Output the (X, Y) coordinate of the center of the cell containing the given text.  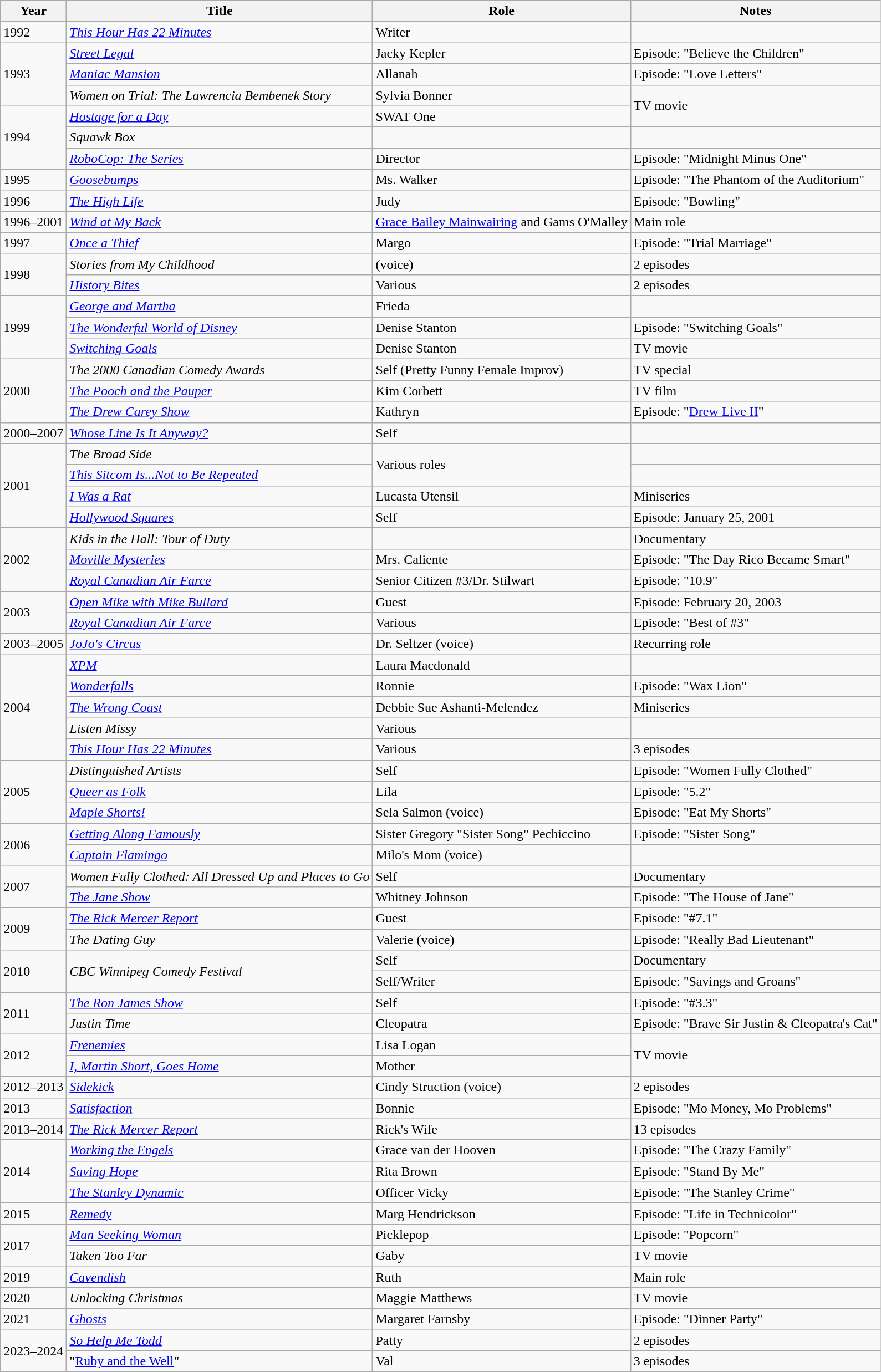
2014 (33, 1171)
Stories from My Childhood (220, 264)
Episode: "Drew Live II" (755, 412)
RoboCop: The Series (220, 159)
Self/Writer (501, 982)
Wonderfalls (220, 686)
Street Legal (220, 53)
Maggie Matthews (501, 1298)
1999 (33, 328)
SWAT One (501, 116)
Wind at My Back (220, 222)
Senior Citizen #3/Dr. Stilwart (501, 580)
Sister Gregory "Sister Song" Pechiccino (501, 834)
Ruth (501, 1277)
TV special (755, 370)
Episode: "Best of #3" (755, 623)
Sylvia Bonner (501, 95)
2001 (33, 486)
TV film (755, 391)
The Broad Side (220, 454)
1994 (33, 137)
Sela Salmon (voice) (501, 813)
Episode: "Life in Technicolor" (755, 1213)
1996–2001 (33, 222)
Episode: "Midnight Minus One" (755, 159)
Saving Hope (220, 1171)
Episode: "Switching Goals" (755, 328)
Allanah (501, 74)
Frieda (501, 307)
2020 (33, 1298)
Writer (501, 32)
Laura Macdonald (501, 665)
The Stanley Dynamic (220, 1192)
So Help Me Todd (220, 1340)
2012 (33, 1055)
The Wrong Coast (220, 707)
Working the Engels (220, 1150)
The 2000 Canadian Comedy Awards (220, 370)
Episode: "Brave Sir Justin & Cleopatra's Cat" (755, 1024)
"Ruby and the Well" (220, 1361)
2015 (33, 1213)
2010 (33, 971)
2019 (33, 1277)
1997 (33, 243)
Cleopatra (501, 1024)
Episode: "#3.3" (755, 1003)
XPM (220, 665)
Women on Trial: The Lawrencia Bembenek Story (220, 95)
Episode: "Really Bad Lieutenant" (755, 940)
The High Life (220, 201)
JoJo's Circus (220, 644)
Judy (501, 201)
2003 (33, 612)
Listen Missy (220, 728)
George and Martha (220, 307)
1992 (33, 32)
Satisfaction (220, 1108)
Once a Thief (220, 243)
The Wonderful World of Disney (220, 328)
Episode: "Stand By Me" (755, 1171)
Grace Bailey Mainwairing and Gams O'Malley (501, 222)
Episode: "The Day Rico Became Smart" (755, 559)
Whose Line Is It Anyway? (220, 433)
Episode: January 25, 2001 (755, 517)
Episode: "The Crazy Family" (755, 1150)
Mrs. Caliente (501, 559)
Gaby (501, 1256)
Hostage for a Day (220, 116)
1995 (33, 180)
Episode: "The Stanley Crime" (755, 1192)
1993 (33, 74)
Lila (501, 792)
Rick's Wife (501, 1129)
Episode: "Love Letters" (755, 74)
Episode: "Eat My Shorts" (755, 813)
Ms. Walker (501, 180)
History Bites (220, 285)
Mother (501, 1066)
Episode: "Believe the Children" (755, 53)
Dr. Seltzer (voice) (501, 644)
Various roles (501, 465)
Cindy Struction (voice) (501, 1087)
Episode: "Wax Lion" (755, 686)
Goosebumps (220, 180)
Remedy (220, 1213)
2013–2014 (33, 1129)
Margo (501, 243)
Episode: "5.2" (755, 792)
Women Fully Clothed: All Dressed Up and Places to Go (220, 876)
Distinguished Artists (220, 771)
I, Martin Short, Goes Home (220, 1066)
Kim Corbett (501, 391)
2017 (33, 1245)
Jacky Kepler (501, 53)
2002 (33, 559)
2007 (33, 886)
Recurring role (755, 644)
Margaret Farnsby (501, 1319)
2003–2005 (33, 644)
Marg Hendrickson (501, 1213)
Notes (755, 11)
I Was a Rat (220, 496)
Moville Mysteries (220, 559)
Unlocking Christmas (220, 1298)
Rita Brown (501, 1171)
Captain Flamingo (220, 855)
Switching Goals (220, 349)
2012–2013 (33, 1087)
CBC Winnipeg Comedy Festival (220, 971)
Debbie Sue Ashanti-Melendez (501, 707)
Man Seeking Woman (220, 1235)
The Dating Guy (220, 940)
Maniac Mansion (220, 74)
The Jane Show (220, 897)
Episode: "Dinner Party" (755, 1319)
Episode: "Sister Song" (755, 834)
This Sitcom Is...Not to Be Repeated (220, 475)
2005 (33, 792)
1998 (33, 275)
Title (220, 11)
Role (501, 11)
2013 (33, 1108)
Episode: "Mo Money, Mo Problems" (755, 1108)
Frenemies (220, 1045)
Episode: "Savings and Groans" (755, 982)
Ghosts (220, 1319)
Ronnie (501, 686)
Getting Along Famously (220, 834)
Episode: "Women Fully Clothed" (755, 771)
2009 (33, 929)
Picklepop (501, 1235)
Episode: "The House of Jane" (755, 897)
Kathryn (501, 412)
Self (Pretty Funny Female Improv) (501, 370)
Taken Too Far (220, 1256)
The Pooch and the Pauper (220, 391)
2021 (33, 1319)
Episode: "The Phantom of the Auditorium" (755, 180)
Year (33, 11)
Queer as Folk (220, 792)
2000–2007 (33, 433)
Officer Vicky (501, 1192)
1996 (33, 201)
Episode: "Bowling" (755, 201)
Val (501, 1361)
Director (501, 159)
The Ron James Show (220, 1003)
Sidekick (220, 1087)
Kids in the Hall: Tour of Duty (220, 538)
Open Mike with Mike Bullard (220, 601)
Episode: "#7.1" (755, 918)
Justin Time (220, 1024)
(voice) (501, 264)
Whitney Johnson (501, 897)
Hollywood Squares (220, 517)
Cavendish (220, 1277)
The Drew Carey Show (220, 412)
2004 (33, 707)
2011 (33, 1013)
Maple Shorts! (220, 813)
13 episodes (755, 1129)
Episode: February 20, 2003 (755, 601)
Grace van der Hooven (501, 1150)
Squawk Box (220, 137)
Episode: "Trial Marriage" (755, 243)
2000 (33, 391)
Milo's Mom (voice) (501, 855)
Lisa Logan (501, 1045)
2006 (33, 844)
Bonnie (501, 1108)
Episode: "Popcorn" (755, 1235)
Patty (501, 1340)
2023–2024 (33, 1351)
Lucasta Utensil (501, 496)
Valerie (voice) (501, 940)
Episode: "10.9" (755, 580)
